Extract the [x, y] coordinate from the center of the cell holding the provided text.  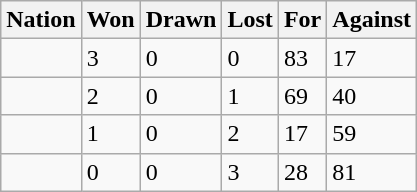
Won [110, 20]
83 [302, 58]
59 [372, 134]
For [302, 20]
40 [372, 96]
Nation [41, 20]
28 [302, 172]
Drawn [181, 20]
81 [372, 172]
69 [302, 96]
Against [372, 20]
Lost [250, 20]
